Search for the cell housing the specified text and yield its (x, y) center coordinate. 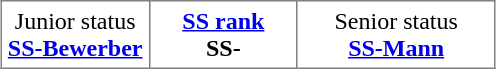
Junior statusSS-Bewerber (75, 35)
SS rankSS- (223, 35)
Senior statusSS-Mann (396, 35)
